Pinpoint the cell where the given text exists, returning its [X, Y] midpoint coordinate. 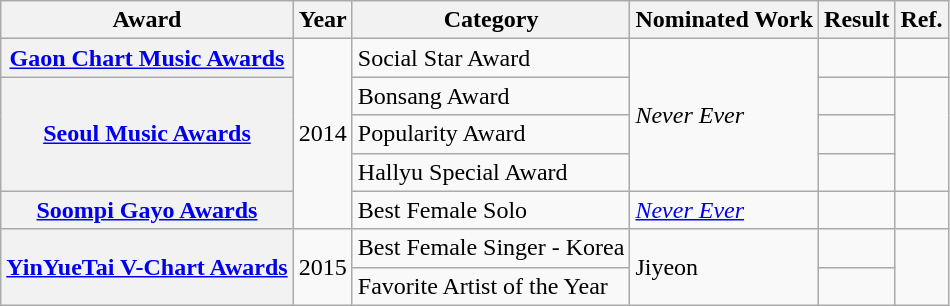
Gaon Chart Music Awards [147, 58]
Award [147, 20]
Ref. [922, 20]
Soompi Gayo Awards [147, 210]
Best Female Solo [491, 210]
Category [491, 20]
Seoul Music Awards [147, 134]
Popularity Award [491, 134]
Social Star Award [491, 58]
2014 [322, 134]
2015 [322, 267]
Bonsang Award [491, 96]
Best Female Singer - Korea [491, 248]
Favorite Artist of the Year [491, 286]
Jiyeon [724, 267]
Hallyu Special Award [491, 172]
Year [322, 20]
Result [857, 20]
YinYueTai V-Chart Awards [147, 267]
Nominated Work [724, 20]
